Return (x, y) of the center of cell containing provided text 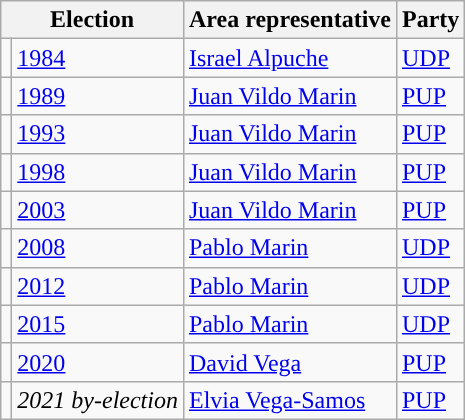
2008 (98, 248)
2015 (98, 324)
1984 (98, 58)
2003 (98, 210)
David Vega (290, 362)
Election (92, 20)
2012 (98, 286)
1993 (98, 134)
Elvia Vega-Samos (290, 400)
1998 (98, 172)
2020 (98, 362)
Party (430, 20)
Israel Alpuche (290, 58)
Area representative (290, 20)
1989 (98, 96)
2021 by-election (98, 400)
